Provide the (x, y) coordinate of the cell's center where the given text is located.  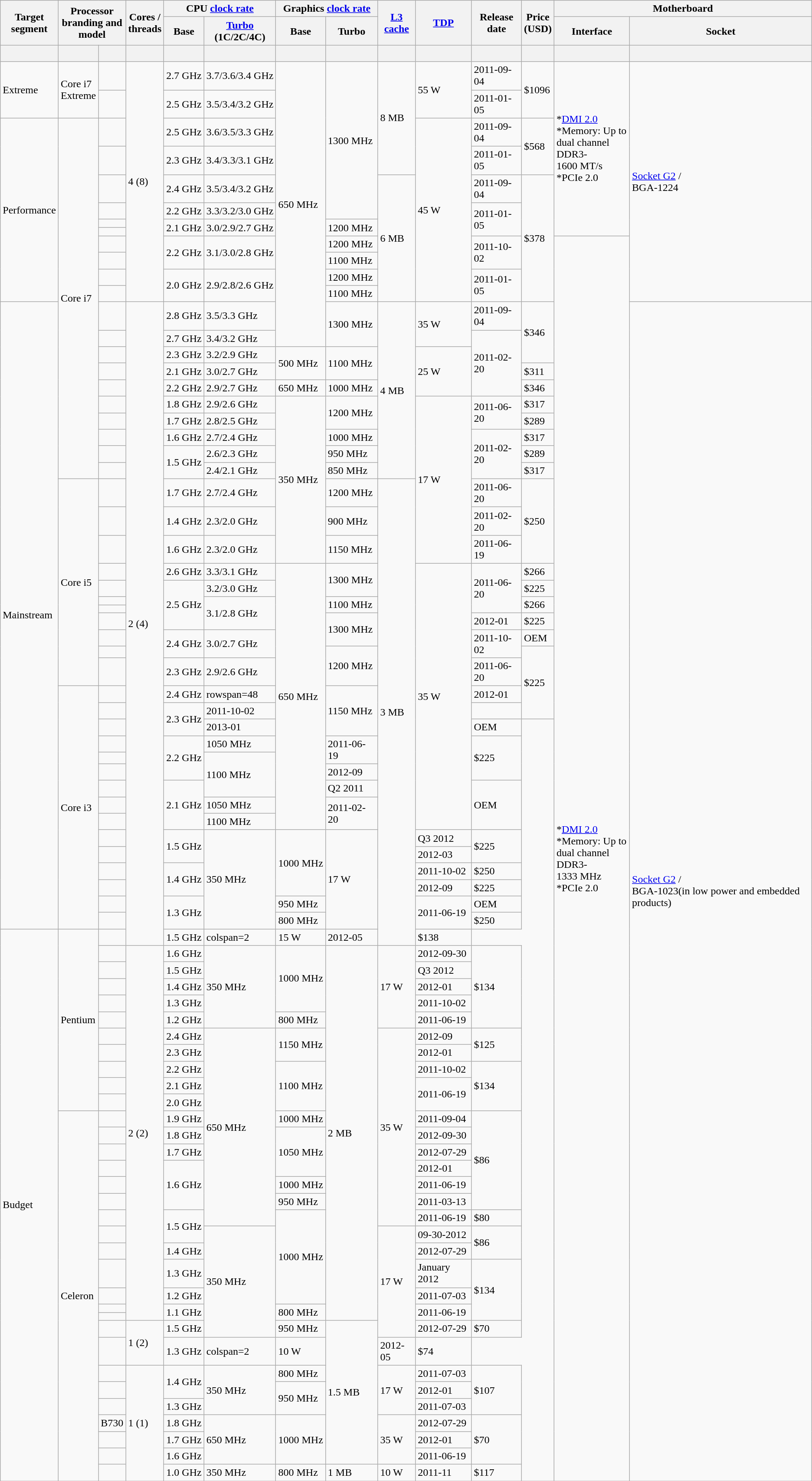
45 W (443, 210)
2.6/2.3 GHz (240, 454)
1 MB (351, 1473)
Turbo(1C/2C/4C) (240, 31)
Pentium (78, 1020)
2.9/2.8/2.6 GHz (240, 286)
Celeron (78, 1296)
Core i7 (78, 299)
January 2012 (443, 1273)
2011-03-13 (443, 1202)
15 W (301, 937)
Core i5 (78, 582)
TDP (443, 23)
Q2 2011 (351, 788)
55 W (443, 90)
6 MB (396, 238)
Turbo (351, 31)
2011-11 (443, 1473)
Graphics clock rate (327, 9)
3.4/3.2 GHz (240, 338)
Releasedate (497, 23)
*DMI 2.0*Memory: Up todual channelDDR3-1333 MHz*PCIe 2.0 (592, 858)
1.9 GHz (184, 1119)
B730 (112, 1423)
8 MB (396, 118)
3.1/3.0/2.8 GHz (240, 252)
3 MB (396, 712)
L3cache (396, 23)
2.8 GHz (184, 316)
$568 (538, 146)
Socket G2 /BGA-1224 (721, 182)
2.4/2.1 GHz (240, 470)
$107 (497, 1390)
1 (2) (145, 1343)
*DMI 2.0*Memory: Up todual channelDDR3-1600 MT/s*PCIe 2.0 (592, 148)
3.2/2.9 GHz (240, 355)
Extreme (29, 90)
2012-03 (443, 854)
2.9/2.7 GHz (240, 388)
3.3/3.1 GHz (240, 571)
4 (8) (145, 182)
Motherboard (683, 9)
3.4/3.3/3.1 GHz (240, 161)
$1096 (538, 90)
$117 (497, 1473)
3.5/3.3 GHz (240, 316)
2 (4) (145, 624)
3.1/2.8 GHz (240, 613)
Price(USD) (538, 23)
3.7/3.6/3.4 GHz (240, 76)
Targetsegment (29, 23)
3.3/3.2/3.0 GHz (240, 211)
25 W (443, 371)
3.6/3.5/3.3 GHz (240, 132)
2.6 GHz (184, 571)
Mainstream (29, 615)
Socket (721, 31)
$311 (538, 371)
$378 (538, 238)
09-30-2012 (443, 1235)
3.0/2.9/2.7 GHz (240, 227)
900 MHz (351, 521)
CPU clock rate (220, 9)
Core i7Extreme (78, 90)
Interface (592, 31)
1.1 GHz (184, 1312)
2.8/2.5 GHz (240, 421)
Cores /threads (145, 23)
4 MB (396, 391)
Performance (29, 210)
500 MHz (301, 363)
850 MHz (351, 470)
$74 (443, 1351)
2013-01 (240, 727)
3.2/3.0 GHz (240, 588)
2 MB (351, 1133)
Socket G2 /BGA-1023(in low power and embedded products) (721, 891)
$125 (497, 1044)
Budget (29, 1205)
1 (1) (145, 1423)
2 (2) (145, 1133)
1.5 MB (351, 1392)
Core i3 (78, 808)
$138 (443, 937)
rowspan=48 (240, 694)
1.0 GHz (184, 1473)
Processorbranding andmodel (92, 23)
$80 (497, 1218)
